Output the (x, y) coordinate of the center of the cell containing the given text.  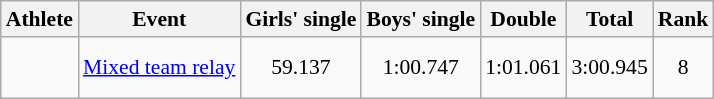
1:01.061 (523, 68)
Athlete (40, 19)
Boys' single (420, 19)
1:00.747 (420, 68)
59.137 (300, 68)
Total (609, 19)
Girls' single (300, 19)
Mixed team relay (159, 68)
Rank (684, 19)
Double (523, 19)
Event (159, 19)
3:00.945 (609, 68)
8 (684, 68)
